Pinpoint the cell where the given text exists, returning its (x, y) midpoint coordinate. 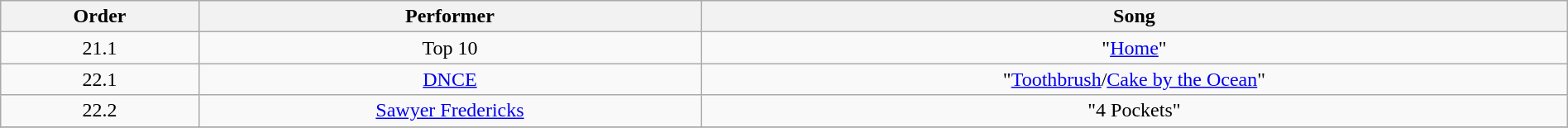
"Toothbrush/Cake by the Ocean" (1135, 79)
22.2 (99, 111)
21.1 (99, 48)
DNCE (450, 79)
"4 Pockets" (1135, 111)
Song (1135, 17)
"Home" (1135, 48)
Top 10 (450, 48)
Performer (450, 17)
Order (99, 17)
Sawyer Fredericks (450, 111)
22.1 (99, 79)
